Provide the [X, Y] coordinate of the cell's center where the given text is located.  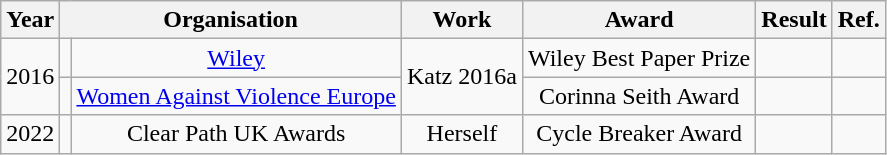
Wiley Best Paper Prize [638, 58]
Clear Path UK Awards [236, 134]
Organisation [231, 20]
2016 [30, 77]
Year [30, 20]
Katz 2016a [462, 77]
Work [462, 20]
Result [794, 20]
2022 [30, 134]
Wiley [236, 58]
Ref. [858, 20]
Cycle Breaker Award [638, 134]
Award [638, 20]
Herself [462, 134]
Women Against Violence Europe [236, 96]
Corinna Seith Award [638, 96]
